Return (x, y) of the center of cell containing provided text 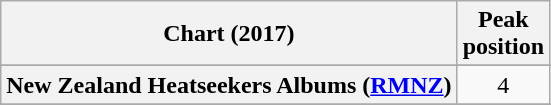
Peak position (503, 34)
4 (503, 85)
New Zealand Heatseekers Albums (RMNZ) (229, 85)
Chart (2017) (229, 34)
